Provide the (X, Y) coordinate of the cell's center where the given text is located.  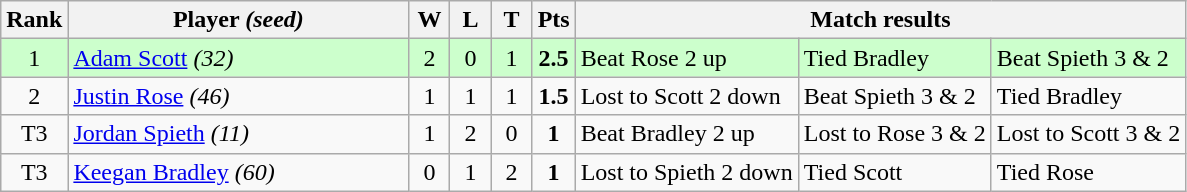
Lost to Spieth 2 down (686, 172)
Match results (880, 20)
Adam Scott (32) (238, 58)
Keegan Bradley (60) (238, 172)
Tied Scott (894, 172)
Rank (34, 20)
Jordan Spieth (11) (238, 134)
2.5 (554, 58)
Tied Rose (1088, 172)
Lost to Scott 3 & 2 (1088, 134)
Player (seed) (238, 20)
1.5 (554, 96)
Lost to Scott 2 down (686, 96)
Pts (554, 20)
Justin Rose (46) (238, 96)
Beat Bradley 2 up (686, 134)
Lost to Rose 3 & 2 (894, 134)
T (512, 20)
W (430, 20)
L (470, 20)
Beat Rose 2 up (686, 58)
